Find where the given text appears and provide that cell's center as (x, y) coordinate. 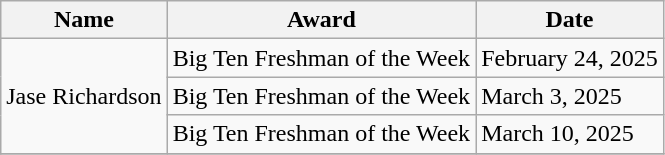
March 3, 2025 (570, 96)
February 24, 2025 (570, 58)
Award (322, 20)
Jase Richardson (84, 96)
Date (570, 20)
Name (84, 20)
March 10, 2025 (570, 134)
